Capture the cell that displays the provided text and extract its (x, y) central coordinate. 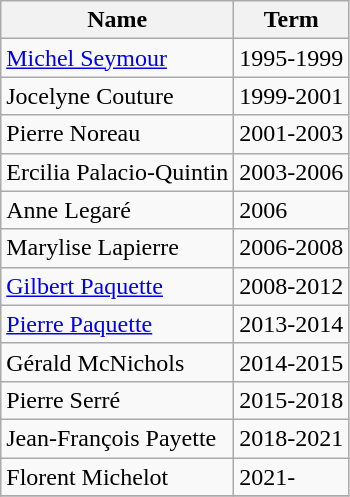
Florent Michelot (118, 477)
2006 (292, 210)
2013-2014 (292, 324)
2006-2008 (292, 248)
2014-2015 (292, 362)
Pierre Serré (118, 400)
2018-2021 (292, 438)
Pierre Paquette (118, 324)
Name (118, 20)
1995-1999 (292, 58)
Jean-François Payette (118, 438)
Michel Seymour (118, 58)
Term (292, 20)
Marylise Lapierre (118, 248)
2003-2006 (292, 172)
2001-2003 (292, 134)
2015-2018 (292, 400)
Gilbert Paquette (118, 286)
2021- (292, 477)
Pierre Noreau (118, 134)
2008-2012 (292, 286)
Anne Legaré (118, 210)
1999-2001 (292, 96)
Jocelyne Couture (118, 96)
Gérald McNichols (118, 362)
Ercilia Palacio-Quintin (118, 172)
